Return [X, Y] of the center of cell containing provided text 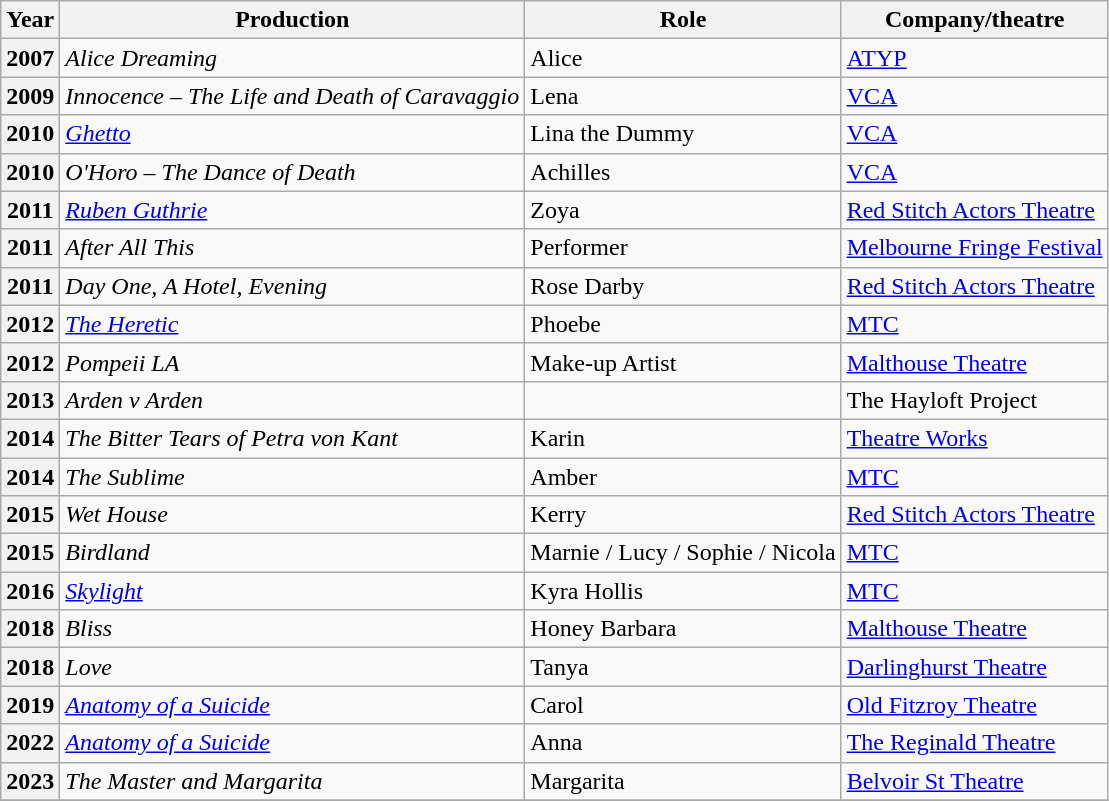
Margarita [683, 781]
Phoebe [683, 324]
The Reginald Theatre [974, 743]
Wet House [292, 515]
Ruben Guthrie [292, 210]
Kerry [683, 515]
2013 [30, 400]
Innocence – The Life and Death of Caravaggio [292, 96]
Make-up Artist [683, 362]
Amber [683, 477]
Honey Barbara [683, 629]
Karin [683, 438]
The Master and Margarita [292, 781]
The Heretic [292, 324]
Anna [683, 743]
2022 [30, 743]
Role [683, 20]
The Sublime [292, 477]
Carol [683, 705]
Lena [683, 96]
Day One, A Hotel, Evening [292, 286]
Darlinghurst Theatre [974, 667]
Zoya [683, 210]
Melbourne Fringe Festival [974, 248]
Alice [683, 58]
Tanya [683, 667]
Marnie / Lucy / Sophie / Nicola [683, 553]
2016 [30, 591]
Achilles [683, 172]
2019 [30, 705]
Company/theatre [974, 20]
2009 [30, 96]
The Hayloft Project [974, 400]
Theatre Works [974, 438]
Love [292, 667]
After All This [292, 248]
2023 [30, 781]
Pompeii LA [292, 362]
Ghetto [292, 134]
Birdland [292, 553]
Old Fitzroy Theatre [974, 705]
Production [292, 20]
Lina the Dummy [683, 134]
ATYP [974, 58]
2007 [30, 58]
Kyra Hollis [683, 591]
Belvoir St Theatre [974, 781]
Bliss [292, 629]
Year [30, 20]
Performer [683, 248]
Alice Dreaming [292, 58]
Skylight [292, 591]
The Bitter Tears of Petra von Kant [292, 438]
Rose Darby [683, 286]
Arden v Arden [292, 400]
O'Horo – The Dance of Death [292, 172]
